Find where the given text appears and provide that cell's center as (X, Y) coordinate. 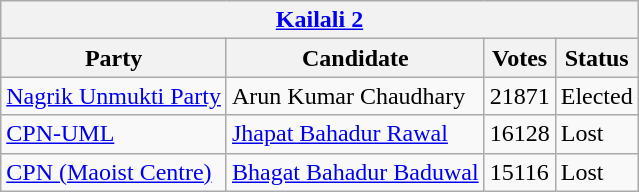
CPN-UML (114, 134)
Jhapat Bahadur Rawal (355, 134)
Votes (520, 58)
15116 (520, 172)
Elected (596, 96)
CPN (Maoist Centre) (114, 172)
Arun Kumar Chaudhary (355, 96)
Bhagat Bahadur Baduwal (355, 172)
21871 (520, 96)
Party (114, 58)
Kailali 2 (320, 20)
Nagrik Unmukti Party (114, 96)
Status (596, 58)
Candidate (355, 58)
16128 (520, 134)
